Find where the given text appears and provide that cell's center as [x, y] coordinate. 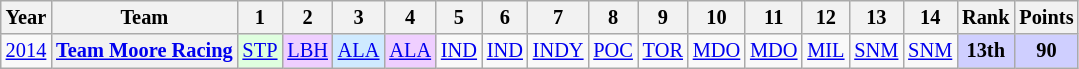
2 [307, 17]
Team [144, 17]
Points [1046, 17]
2014 [26, 51]
3 [359, 17]
8 [612, 17]
Year [26, 17]
7 [558, 17]
14 [930, 17]
11 [774, 17]
Rank [986, 17]
6 [505, 17]
5 [459, 17]
12 [826, 17]
90 [1046, 51]
1 [260, 17]
13 [876, 17]
Team Moore Racing [144, 51]
4 [410, 17]
10 [716, 17]
9 [663, 17]
MIL [826, 51]
13th [986, 51]
INDY [558, 51]
TOR [663, 51]
POC [612, 51]
LBH [307, 51]
STP [260, 51]
